Find where the given text appears and provide that cell's center as [x, y] coordinate. 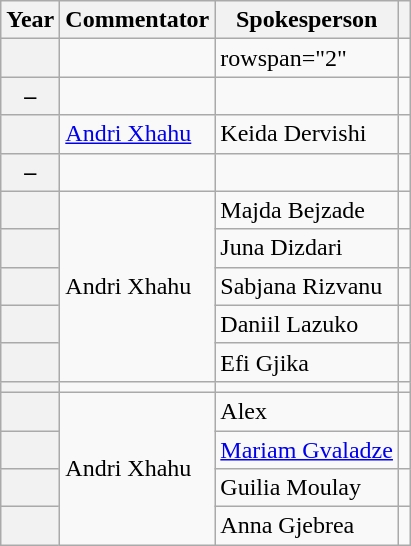
Guilia Moulay [307, 488]
Majda Bejzade [307, 210]
rowspan="2" [307, 58]
Year [30, 20]
Keida Dervishi [307, 134]
Alex [307, 411]
Daniil Lazuko [307, 324]
Sabjana Rizvanu [307, 286]
Spokesperson [307, 20]
Anna Gjebrea [307, 526]
Efi Gjika [307, 362]
Mariam Gvaladze [307, 449]
Commentator [138, 20]
Juna Dizdari [307, 248]
